Return [X, Y] of the center of cell containing provided text 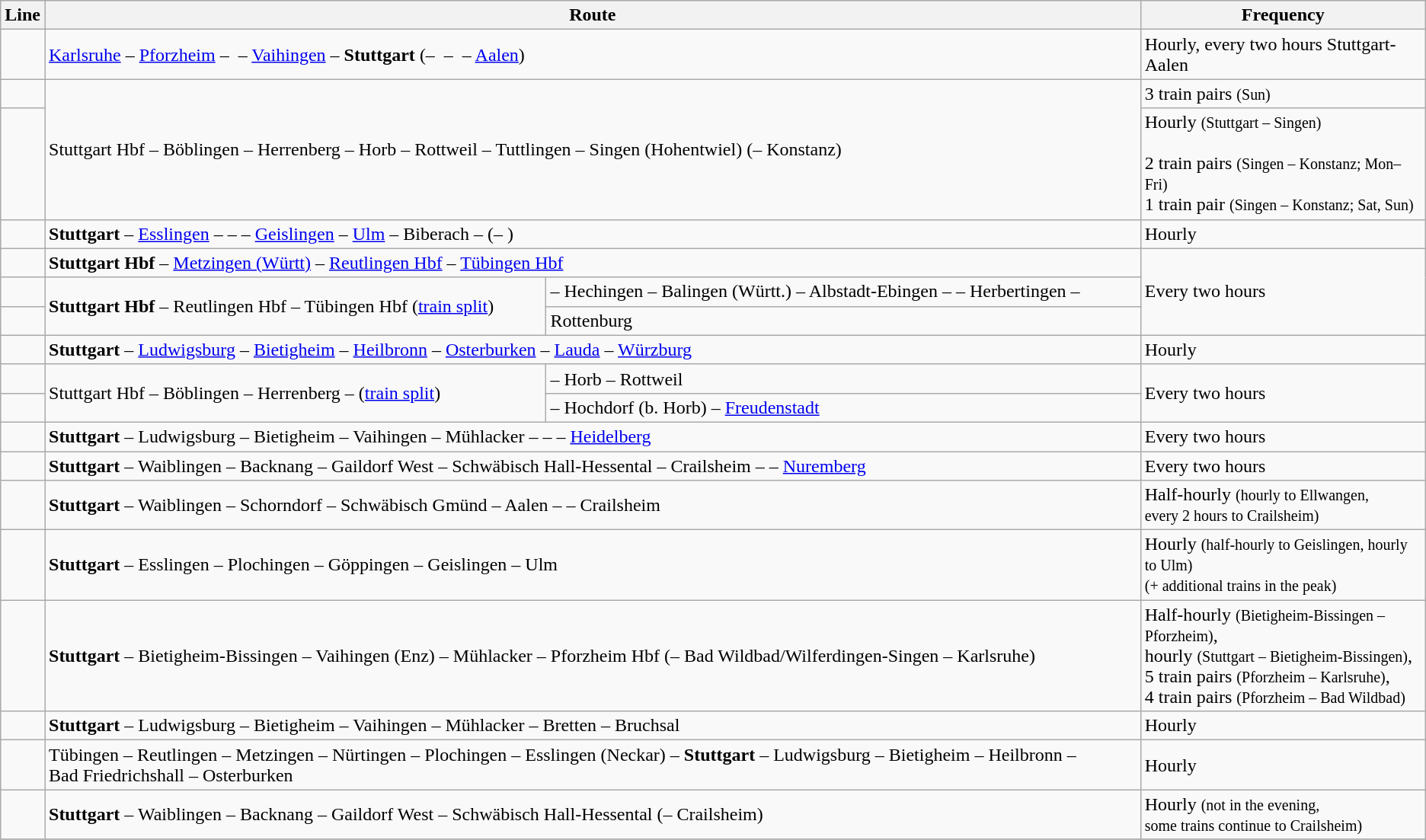
Line [23, 15]
Hourly (Stuttgart – Singen)2 train pairs (Singen – Konstanz; Mon–Fri) 1 train pair (Singen – Konstanz; Sat, Sun) [1283, 164]
Stuttgart – Bietigheim-Bissingen – Vaihingen (Enz) – Mühlacker – Pforzheim Hbf (– Bad Wildbad/Wilferdingen-Singen – Karlsruhe) [593, 656]
Stuttgart – Ludwigsburg – Bietigheim – Vaihingen – Mühlacker – Bretten – Bruchsal [593, 726]
Stuttgart – Ludwigsburg – Bietigheim – Heilbronn – Osterburken – Lauda – Würzburg [593, 350]
Hourly (half-hourly to Geislingen, hourly to Ulm)(+ additional trains in the peak) [1283, 565]
Stuttgart Hbf – Böblingen – Herrenberg – (train split) [295, 393]
Hourly, every two hours Stuttgart-Aalen [1283, 55]
Stuttgart – Esslingen – Plochingen – Göppingen – Geislingen – Ulm [593, 565]
3 train pairs (Sun) [1283, 94]
Karlsruhe – Pforzheim – – Vaihingen – Stuttgart (– – – Aalen) [593, 55]
Stuttgart – Esslingen – – – Geislingen – Ulm – Biberach – (– ) [593, 234]
Rottenburg [843, 321]
Stuttgart – Waiblingen – Backnang – Gaildorf West – Schwäbisch Hall-Hessental – Crailsheim – – Nuremberg [593, 465]
Stuttgart Hbf – Reutlingen Hbf – Tübingen Hbf (train split) [295, 306]
Stuttgart – Ludwigsburg – Bietigheim – Vaihingen – Mühlacker – – – Heidelberg [593, 436]
Stuttgart – Waiblingen – Backnang – Gaildorf West – Schwäbisch Hall-Hessental (– Crailsheim) [593, 815]
Stuttgart Hbf – Böblingen – Herrenberg – Horb – Rottweil – Tuttlingen – Singen (Hohentwiel) (– Konstanz) [593, 149]
– Horb – Rottweil [843, 378]
Route [593, 15]
Frequency [1283, 15]
– Hechingen – Balingen (Württ.) – Albstadt-Ebingen – – Herbertingen – [843, 292]
– Hochdorf (b. Horb) – Freudenstadt [843, 407]
Stuttgart Hbf – Metzingen (Württ) – Reutlingen Hbf – Tübingen Hbf [593, 263]
Hourly (not in the evening, some trains continue to Crailsheim) [1283, 815]
Half-hourly (hourly to Ellwangen, every 2 hours to Crailsheim) [1283, 506]
Stuttgart – Waiblingen – Schorndorf – Schwäbisch Gmünd – Aalen – – Crailsheim [593, 506]
